Identify which cell holds the provided text, then report its (x, y) central coordinate. 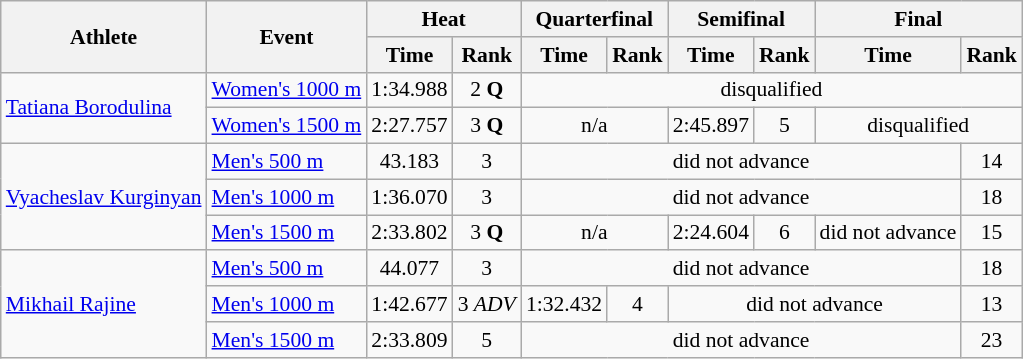
Women's 1500 m (287, 126)
Quarterfinal (594, 19)
23 (992, 340)
6 (784, 233)
Event (287, 36)
Mikhail Rajine (104, 304)
13 (992, 304)
Athlete (104, 36)
Final (918, 19)
2:33.809 (409, 340)
43.183 (409, 162)
2:24.604 (711, 233)
14 (992, 162)
3 ADV (487, 304)
Heat (444, 19)
1:32.432 (564, 304)
2:45.897 (711, 126)
2:27.757 (409, 126)
Tatiana Borodulina (104, 108)
Vyacheslav Kurginyan (104, 198)
44.077 (409, 269)
2:33.802 (409, 233)
15 (992, 233)
2 Q (487, 90)
1:42.677 (409, 304)
Women's 1000 m (287, 90)
Semifinal (742, 19)
1:36.070 (409, 197)
1:34.988 (409, 90)
4 (638, 304)
